Find where the given text appears and provide that cell's center as [x, y] coordinate. 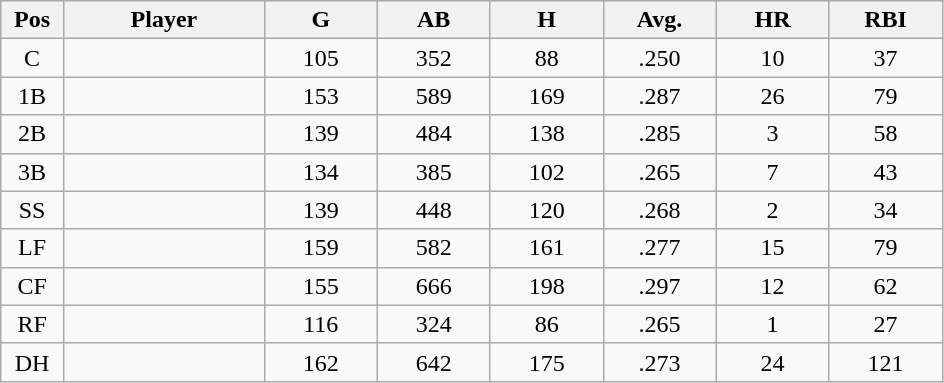
385 [434, 172]
Pos [32, 20]
159 [320, 248]
484 [434, 134]
448 [434, 210]
161 [546, 248]
.277 [660, 248]
.268 [660, 210]
7 [772, 172]
37 [886, 58]
169 [546, 96]
153 [320, 96]
.250 [660, 58]
Player [164, 20]
3 [772, 134]
155 [320, 286]
43 [886, 172]
175 [546, 362]
12 [772, 286]
Avg. [660, 20]
24 [772, 362]
2B [32, 134]
.273 [660, 362]
582 [434, 248]
2 [772, 210]
DH [32, 362]
105 [320, 58]
352 [434, 58]
SS [32, 210]
27 [886, 324]
58 [886, 134]
.285 [660, 134]
134 [320, 172]
1B [32, 96]
15 [772, 248]
26 [772, 96]
324 [434, 324]
116 [320, 324]
198 [546, 286]
120 [546, 210]
CF [32, 286]
RBI [886, 20]
589 [434, 96]
86 [546, 324]
LF [32, 248]
H [546, 20]
C [32, 58]
88 [546, 58]
121 [886, 362]
10 [772, 58]
3B [32, 172]
.287 [660, 96]
138 [546, 134]
G [320, 20]
102 [546, 172]
.297 [660, 286]
666 [434, 286]
62 [886, 286]
AB [434, 20]
34 [886, 210]
1 [772, 324]
162 [320, 362]
HR [772, 20]
RF [32, 324]
642 [434, 362]
